From the cell containing the given text, extract its center point as [X, Y] coordinate. 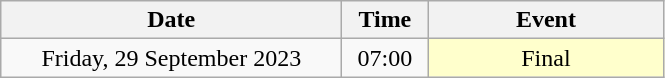
07:00 [385, 58]
Time [385, 20]
Friday, 29 September 2023 [172, 58]
Final [546, 58]
Event [546, 20]
Date [172, 20]
